Detect which cell encompasses the target text, then output its [x, y] center coordinate. 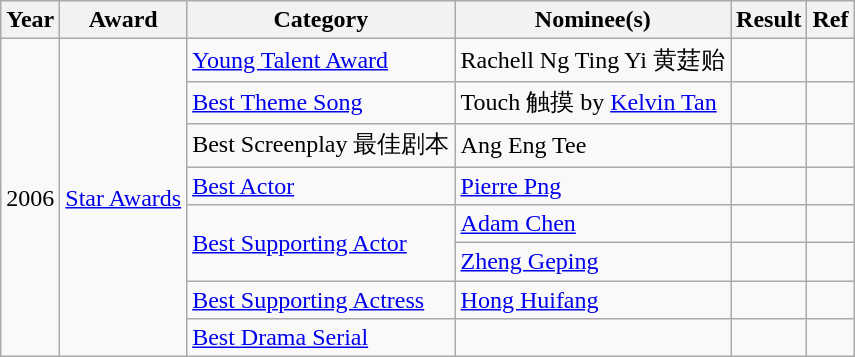
Rachell Ng Ting Yi 黄莛贻 [593, 60]
Pierre Png [593, 185]
Best Supporting Actor [321, 243]
2006 [30, 198]
Best Drama Serial [321, 338]
Adam Chen [593, 224]
Zheng Geping [593, 262]
Best Actor [321, 185]
Young Talent Award [321, 60]
Ref [830, 20]
Ang Eng Tee [593, 146]
Best Screenplay 最佳剧本 [321, 146]
Nominee(s) [593, 20]
Category [321, 20]
Year [30, 20]
Award [124, 20]
Best Theme Song [321, 102]
Star Awards [124, 198]
Touch 触摸 by Kelvin Tan [593, 102]
Hong Huifang [593, 300]
Result [769, 20]
Best Supporting Actress [321, 300]
